Pinpoint the cell where the given text exists, returning its (x, y) midpoint coordinate. 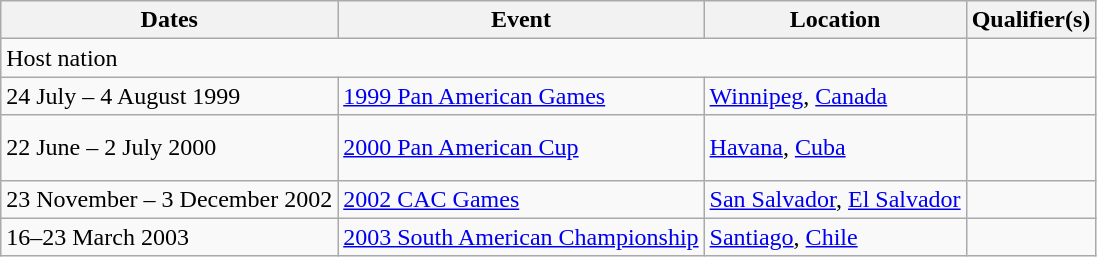
2000 Pan American Cup (521, 148)
22 June – 2 July 2000 (170, 148)
1999 Pan American Games (521, 96)
23 November – 3 December 2002 (170, 199)
Event (521, 20)
Location (835, 20)
Qualifier(s) (1031, 20)
2002 CAC Games (521, 199)
Host nation (484, 58)
24 July – 4 August 1999 (170, 96)
2003 South American Championship (521, 237)
Santiago, Chile (835, 237)
Dates (170, 20)
16–23 March 2003 (170, 237)
Havana, Cuba (835, 148)
Winnipeg, Canada (835, 96)
San Salvador, El Salvador (835, 199)
